Provide the [x, y] coordinate of the cell's center where the given text is located.  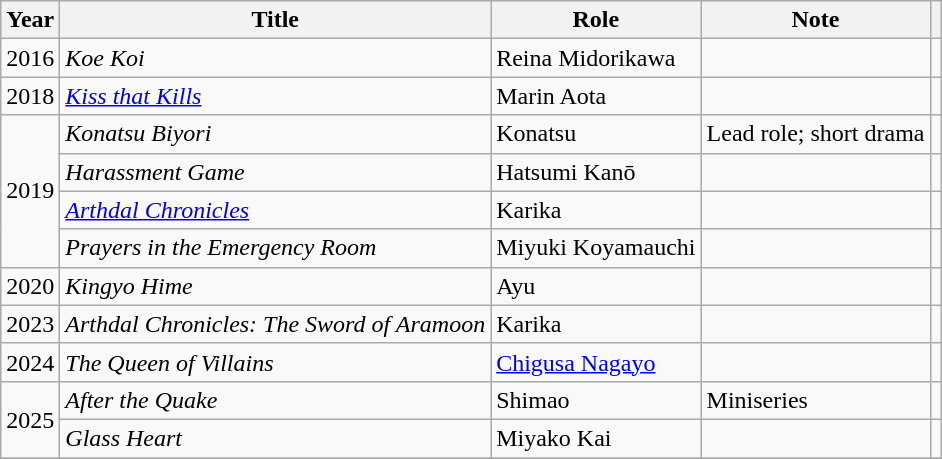
Kingyo Hime [276, 286]
After the Quake [276, 400]
Konatsu Biyori [276, 134]
Shimao [596, 400]
Lead role; short drama [816, 134]
Glass Heart [276, 438]
Arthdal Chronicles: The Sword of Aramoon [276, 324]
2018 [30, 96]
2025 [30, 419]
Prayers in the Emergency Room [276, 248]
Marin Aota [596, 96]
Kiss that Kills [276, 96]
Title [276, 20]
Chigusa Nagayo [596, 362]
Miniseries [816, 400]
Note [816, 20]
Harassment Game [276, 172]
Miyuki Koyamauchi [596, 248]
2019 [30, 191]
Role [596, 20]
Miyako Kai [596, 438]
2024 [30, 362]
Ayu [596, 286]
Koe Koi [276, 58]
Arthdal Chronicles [276, 210]
2016 [30, 58]
Year [30, 20]
2020 [30, 286]
Hatsumi Kanō [596, 172]
2023 [30, 324]
Reina Midorikawa [596, 58]
Konatsu [596, 134]
The Queen of Villains [276, 362]
